Determine the [x, y] coordinate at the center of the cell enclosing the given text.  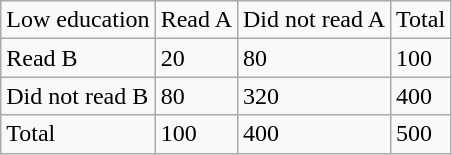
Did not read A [314, 20]
Read B [78, 58]
320 [314, 96]
Low education [78, 20]
Read A [196, 20]
Did not read B [78, 96]
500 [421, 134]
20 [196, 58]
